Identify which cell holds the provided text, then report its [x, y] central coordinate. 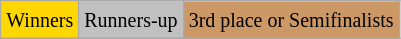
Winners [40, 20]
Runners-up [131, 20]
3rd place or Semifinalists [291, 20]
